For the text-containing cell, return its midpoint in (X, Y) coordinate format. 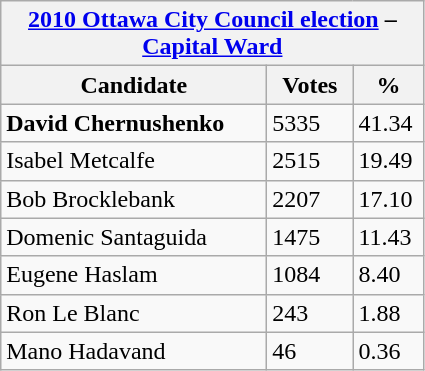
Candidate (134, 85)
Isabel Metcalfe (134, 161)
David Chernushenko (134, 123)
Mano Hadavand (134, 351)
41.34 (388, 123)
1.88 (388, 313)
2207 (310, 199)
Bob Brocklebank (134, 199)
19.49 (388, 161)
8.40 (388, 275)
2515 (310, 161)
% (388, 85)
46 (310, 351)
243 (310, 313)
Ron Le Blanc (134, 313)
2010 Ottawa City Council election – Capital Ward (212, 34)
Eugene Haslam (134, 275)
0.36 (388, 351)
Votes (310, 85)
11.43 (388, 237)
Domenic Santaguida (134, 237)
1475 (310, 237)
5335 (310, 123)
17.10 (388, 199)
1084 (310, 275)
